From the cell containing the given text, extract its center point as [x, y] coordinate. 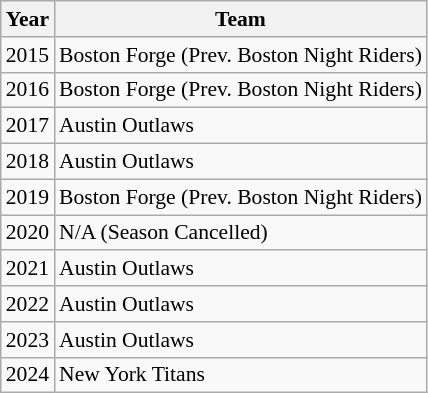
N/A (Season Cancelled) [240, 233]
2018 [28, 162]
New York Titans [240, 375]
Team [240, 19]
2022 [28, 304]
2017 [28, 126]
2024 [28, 375]
Year [28, 19]
2020 [28, 233]
2015 [28, 55]
2019 [28, 197]
2021 [28, 269]
2016 [28, 90]
2023 [28, 340]
